Determine the (X, Y) coordinate at the center of the cell enclosing the given text.  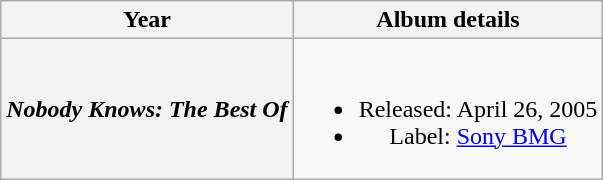
Album details (448, 20)
Nobody Knows: The Best Of (147, 109)
Year (147, 20)
Released: April 26, 2005Label: Sony BMG (448, 109)
